Find where the given text appears and provide that cell's center as (X, Y) coordinate. 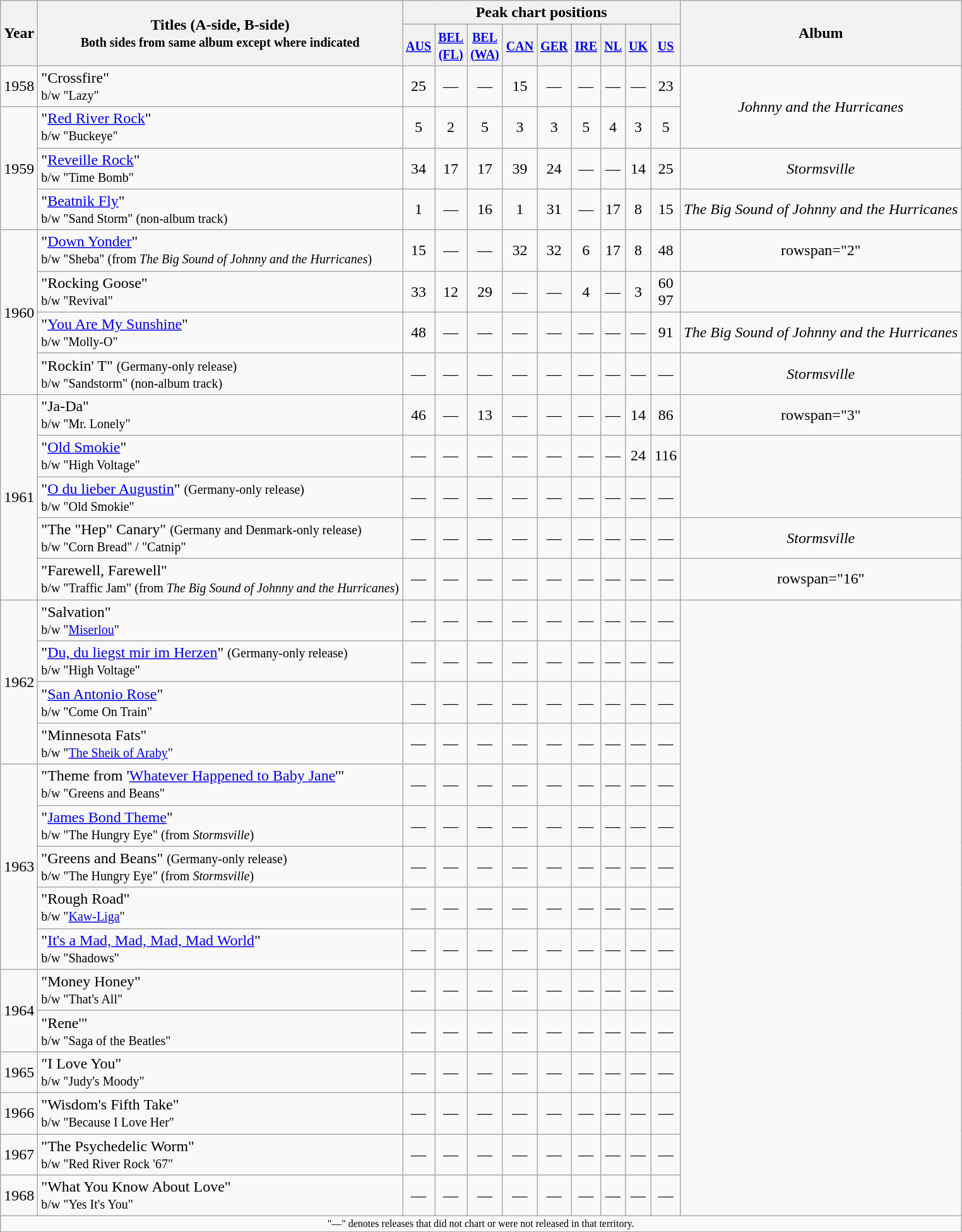
23 (666, 86)
1959 (19, 168)
"Ja-Da"b/w "Mr. Lonely" (220, 414)
1960 (19, 312)
"You Are My Sunshine"b/w "Molly-O" (220, 332)
"It's a Mad, Mad, Mad, Mad World"b/w "Shadows" (220, 948)
"Theme from 'Whatever Happened to Baby Jane'"b/w "Greens and Beans" (220, 784)
"San Antonio Rose"b/w "Come On Train" (220, 702)
1961 (19, 496)
"Rough Road"b/w "Kaw-Liga" (220, 908)
rowspan="3" (821, 414)
"Beatnik Fly"b/w "Sand Storm" (non-album track) (220, 210)
"Rockin' T" (Germany-only release) b/w "Sandstorm" (non-album track) (220, 374)
UK (639, 45)
"The "Hep" Canary" (Germany and Denmark-only release)b/w "Corn Bread" / "Catnip" (220, 538)
"James Bond Theme"b/w "The Hungry Eye" (from Stormsville) (220, 826)
13 (485, 414)
US (666, 45)
"Red River Rock"b/w "Buckeye" (220, 128)
1958 (19, 86)
6097 (666, 292)
1963 (19, 866)
"Rocking Goose"b/w "Revival" (220, 292)
BEL(WA) (485, 45)
Year (19, 33)
"Old Smokie"b/w "High Voltage" (220, 456)
1962 (19, 682)
1968 (19, 1196)
"Greens and Beans" (Germany-only release)b/w "The Hungry Eye" (from Stormsville) (220, 866)
"Crossfire"b/w "Lazy" (220, 86)
"Du, du liegst mir im Herzen" (Germany-only release)b/w "High Voltage" (220, 662)
6 (586, 250)
"I Love You"b/w "Judy's Moody" (220, 1072)
"O du lieber Augustin" (Germany-only release)b/w "Old Smokie" (220, 496)
Album (821, 33)
"Money Honey"b/w "That's All" (220, 990)
46 (419, 414)
1967 (19, 1154)
"Reveille Rock"b/w "Time Bomb" (220, 168)
34 (419, 168)
"What You Know About Love"b/w "Yes It's You" (220, 1196)
rowspan="2" (821, 250)
1965 (19, 1072)
31 (554, 210)
12 (451, 292)
GER (554, 45)
rowspan="16" (821, 580)
39 (520, 168)
BEL(FL) (451, 45)
"Minnesota Fats"b/w "The Sheik of Araby" (220, 744)
91 (666, 332)
Peak chart positions (542, 13)
Titles (A-side, B-side)Both sides from same album except where indicated (220, 33)
IRE (586, 45)
CAN (520, 45)
33 (419, 292)
1964 (19, 1010)
16 (485, 210)
"The Psychedelic Worm"b/w "Red River Rock '67" (220, 1154)
"Rene'"b/w "Saga of the Beatles" (220, 1031)
"—" denotes releases that did not chart or were not released in that territory. (481, 1224)
AUS (419, 45)
116 (666, 456)
"Down Yonder"b/w "Sheba" (from The Big Sound of Johnny and the Hurricanes) (220, 250)
Johnny and the Hurricanes (821, 107)
1966 (19, 1113)
2 (451, 128)
86 (666, 414)
"Wisdom's Fifth Take"b/w "Because I Love Her" (220, 1113)
29 (485, 292)
"Farewell, Farewell"b/w "Traffic Jam" (from The Big Sound of Johnny and the Hurricanes) (220, 580)
NL (614, 45)
"Salvation"b/w "Miserlou" (220, 620)
